Output the (X, Y) coordinate of the center of the cell containing the given text.  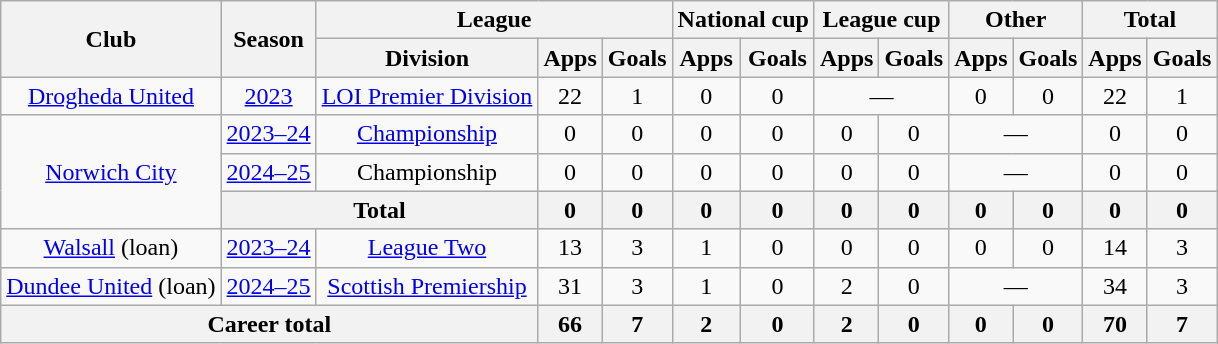
Career total (270, 324)
LOI Premier Division (427, 96)
66 (570, 324)
Season (268, 39)
Scottish Premiership (427, 286)
2023 (268, 96)
31 (570, 286)
League cup (881, 20)
13 (570, 248)
Club (111, 39)
Other (1016, 20)
League Two (427, 248)
Norwich City (111, 172)
70 (1115, 324)
League (494, 20)
14 (1115, 248)
National cup (743, 20)
Walsall (loan) (111, 248)
Drogheda United (111, 96)
34 (1115, 286)
Division (427, 58)
Dundee United (loan) (111, 286)
